Locate the cell with the specified text and output its (x, y) center coordinate. 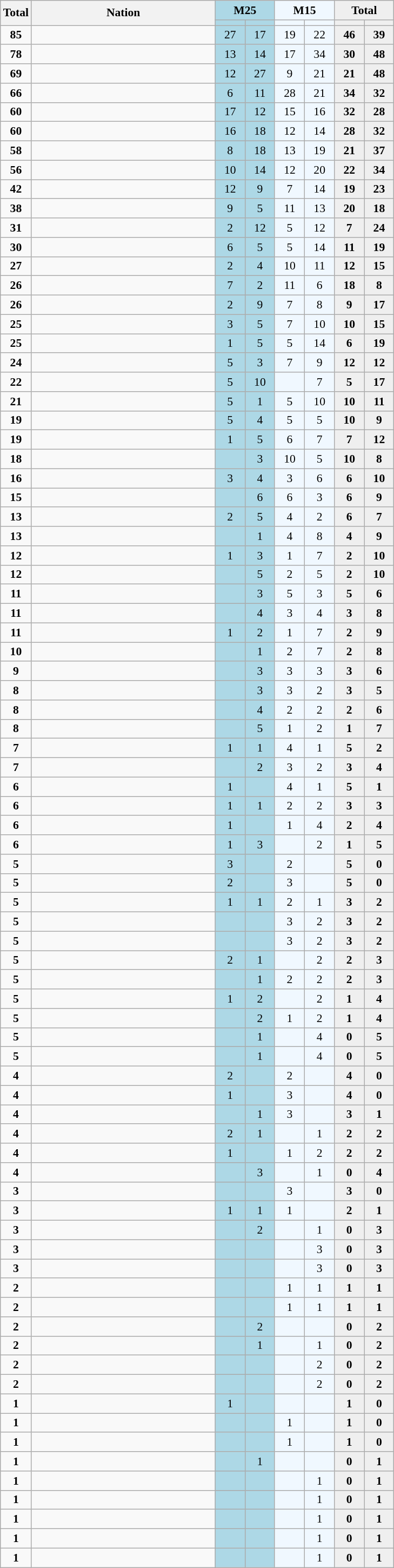
58 (16, 151)
66 (16, 93)
M25 (245, 10)
78 (16, 55)
M15 (304, 10)
Nation (123, 13)
42 (16, 189)
37 (379, 151)
69 (16, 74)
46 (349, 35)
56 (16, 170)
39 (379, 35)
31 (16, 228)
38 (16, 209)
85 (16, 35)
23 (379, 189)
